Output the (x, y) coordinate of the center of the cell containing the given text.  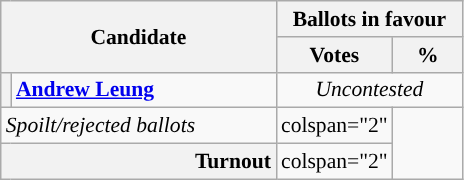
Uncontested (370, 90)
% (428, 55)
Turnout (138, 162)
Ballots in favour (370, 19)
Votes (334, 55)
Andrew Leung (144, 90)
Spoilt/rejected ballots (138, 126)
Candidate (138, 36)
